Return the (x, y) coordinate for the center point of the cell that contains the specified text.  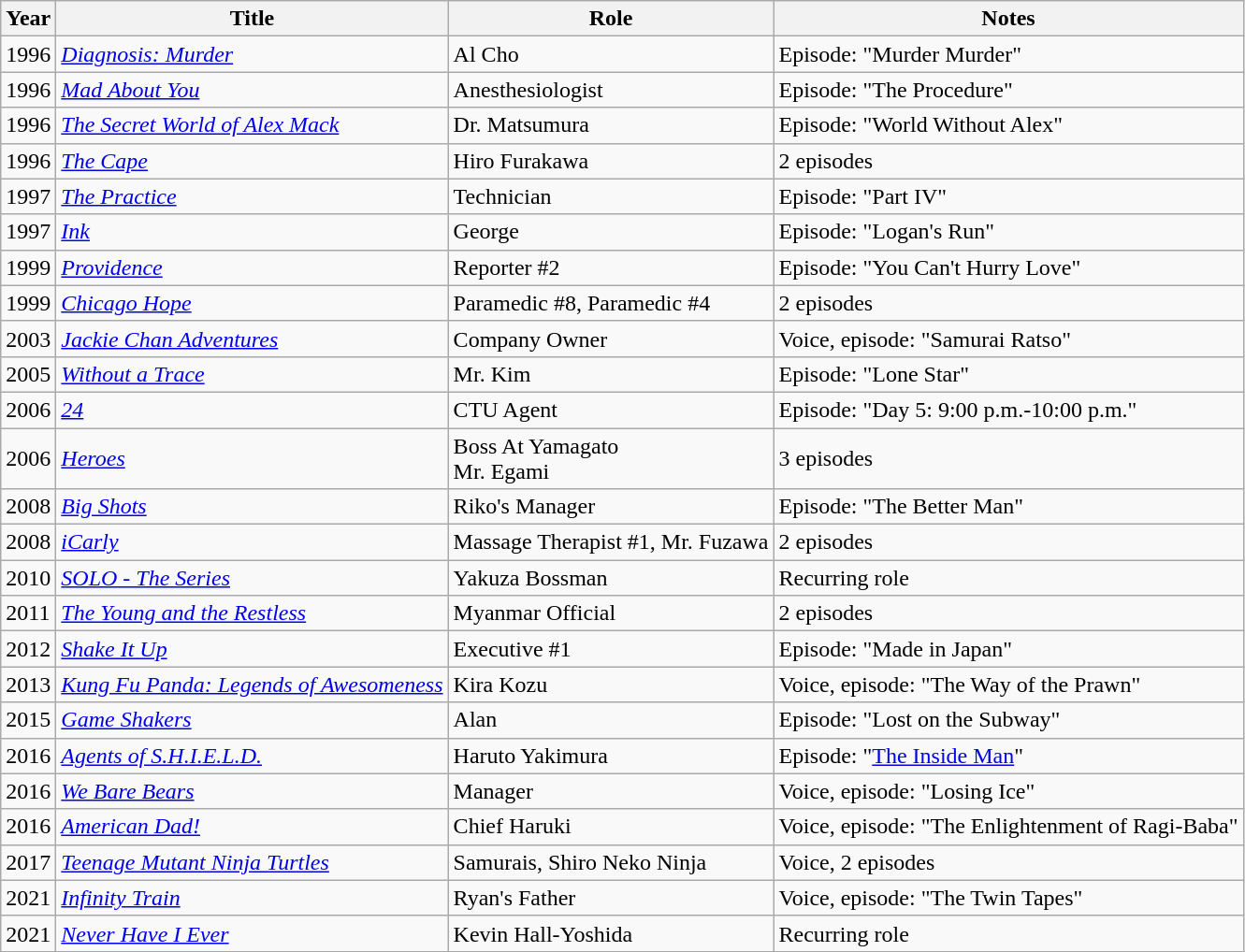
Voice, episode: "Samurai Ratso" (1008, 339)
Without a Trace (253, 374)
Voice, episode: "The Way of the Prawn" (1008, 685)
Voice, episode: "The Enlightenment of Ragi-Baba" (1008, 827)
Diagnosis: Murder (253, 54)
Kevin Hall-Yoshida (611, 933)
Episode: "The Inside Man" (1008, 756)
Reporter #2 (611, 267)
2013 (28, 685)
Episode: "Day 5: 9:00 p.m.-10:00 p.m." (1008, 410)
Chicago Hope (253, 303)
Episode: "Lost on the Subway" (1008, 720)
The Cape (253, 161)
Myanmar Official (611, 613)
2011 (28, 613)
Riko's Manager (611, 507)
2010 (28, 578)
Game Shakers (253, 720)
Massage Therapist #1, Mr. Fuzawa (611, 542)
2005 (28, 374)
2012 (28, 649)
Company Owner (611, 339)
Al Cho (611, 54)
2017 (28, 862)
Voice, episode: "The Twin Tapes" (1008, 898)
3 episodes (1008, 458)
Alan (611, 720)
Voice, episode: "Losing Ice" (1008, 791)
American Dad! (253, 827)
Notes (1008, 19)
Year (28, 19)
Teenage Mutant Ninja Turtles (253, 862)
SOLO - The Series (253, 578)
Ink (253, 232)
Title (253, 19)
Ryan's Father (611, 898)
George (611, 232)
Yakuza Bossman (611, 578)
Haruto Yakimura (611, 756)
Samurais, Shiro Neko Ninja (611, 862)
Boss At YamagatoMr. Egami (611, 458)
Mad About You (253, 90)
Jackie Chan Adventures (253, 339)
Never Have I Ever (253, 933)
Episode: "You Can't Hurry Love" (1008, 267)
The Secret World of Alex Mack (253, 125)
Heroes (253, 458)
Kira Kozu (611, 685)
The Young and the Restless (253, 613)
Episode: "World Without Alex" (1008, 125)
2003 (28, 339)
Dr. Matsumura (611, 125)
Episode: "Part IV" (1008, 196)
24 (253, 410)
Infinity Train (253, 898)
Providence (253, 267)
Agents of S.H.I.E.L.D. (253, 756)
Episode: "Murder Murder" (1008, 54)
Role (611, 19)
Anesthesiologist (611, 90)
Episode: "Logan's Run" (1008, 232)
Episode: "Lone Star" (1008, 374)
iCarly (253, 542)
Shake It Up (253, 649)
Episode: "Made in Japan" (1008, 649)
The Practice (253, 196)
Mr. Kim (611, 374)
Chief Haruki (611, 827)
CTU Agent (611, 410)
Manager (611, 791)
Big Shots (253, 507)
Episode: "The Better Man" (1008, 507)
Episode: "The Procedure" (1008, 90)
Voice, 2 episodes (1008, 862)
Hiro Furakawa (611, 161)
Executive #1 (611, 649)
We Bare Bears (253, 791)
Kung Fu Panda: Legends of Awesomeness (253, 685)
Paramedic #8, Paramedic #4 (611, 303)
Technician (611, 196)
2015 (28, 720)
